For the text-containing cell, return its midpoint in [X, Y] coordinate format. 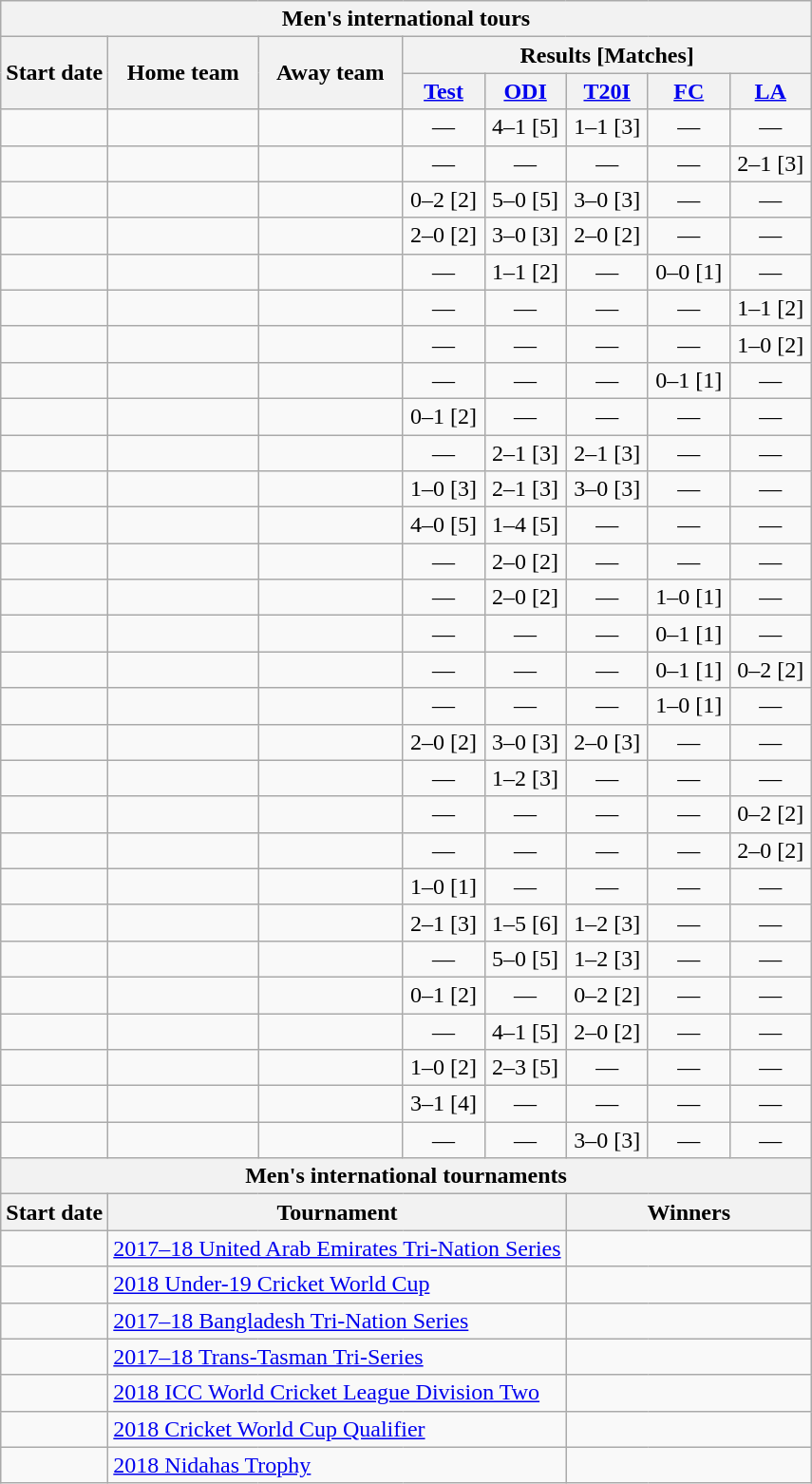
Home team [183, 73]
Results [Matches] [607, 55]
2017–18 United Arab Emirates Tri-Nation Series [337, 1248]
2018 Nidahas Trophy [337, 1465]
Men's international tours [406, 19]
2018 ICC World Cricket League Division Two [337, 1393]
Test [444, 91]
2017–18 Trans-Tasman Tri-Series [337, 1357]
2017–18 Bangladesh Tri-Nation Series [337, 1321]
1–5 [6] [525, 923]
2018 Cricket World Cup Qualifier [337, 1429]
Away team [330, 73]
ODI [525, 91]
FC [689, 91]
LA [770, 91]
0–0 [1] [689, 272]
2018 Under-19 Cricket World Cup [337, 1284]
4–0 [5] [444, 525]
2–3 [5] [525, 1068]
1–0 [3] [444, 489]
Men's international tournaments [406, 1176]
1–1 [3] [607, 127]
Winners [689, 1212]
2–0 [3] [607, 742]
T20I [607, 91]
1–4 [5] [525, 525]
Tournament [337, 1212]
3–1 [4] [444, 1104]
